Pinpoint the cell where the given text exists, returning its (x, y) midpoint coordinate. 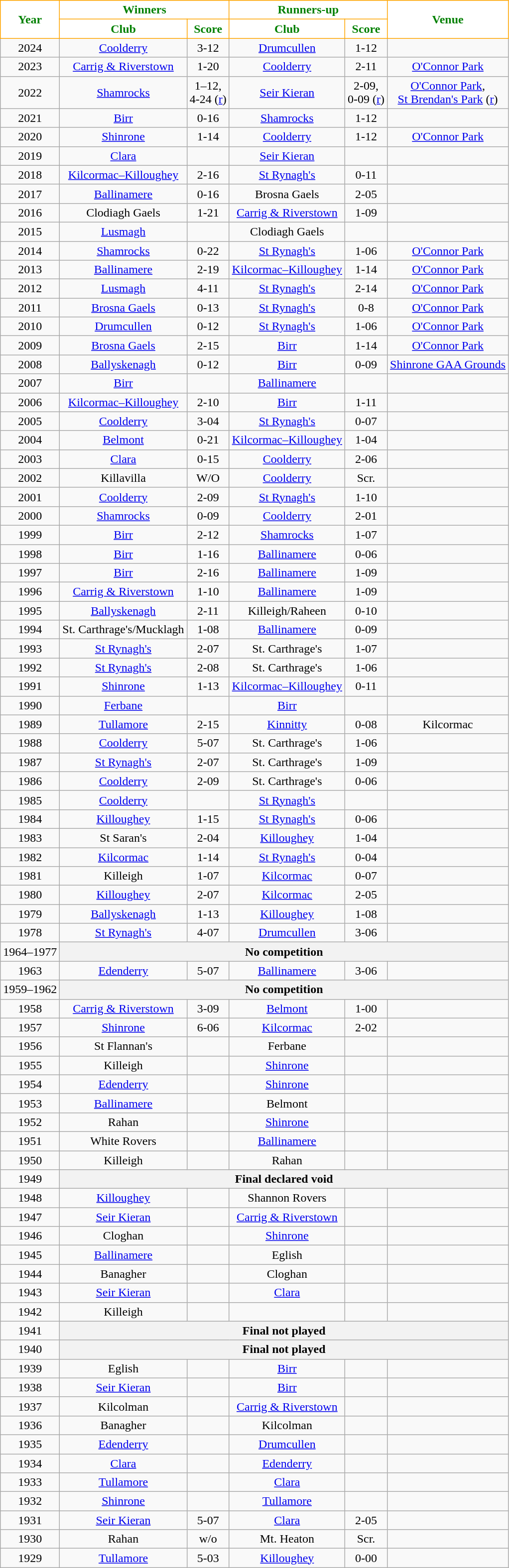
2004 (30, 440)
Winners (144, 10)
1998 (30, 554)
Final declared void (284, 1179)
2021 (30, 118)
White Rovers (124, 1141)
2-19 (208, 270)
1933 (30, 1482)
1931 (30, 1520)
1958 (30, 1008)
1957 (30, 1027)
1940 (30, 1349)
1956 (30, 1046)
2-06 (367, 459)
2024 (30, 48)
St. Carthrage's/Mucklagh (124, 630)
1952 (30, 1122)
1929 (30, 1558)
2020 (30, 137)
0-21 (208, 440)
1946 (30, 1236)
3-09 (208, 1008)
0-8 (367, 308)
2017 (30, 194)
1936 (30, 1425)
2-10 (208, 402)
2-09,0-09 (r) (367, 93)
0-15 (208, 459)
2022 (30, 93)
1941 (30, 1331)
1996 (30, 592)
1951 (30, 1141)
0-08 (367, 724)
1995 (30, 611)
2011 (30, 308)
2016 (30, 213)
1993 (30, 649)
W/O (208, 478)
4-07 (208, 933)
1-15 (208, 819)
2003 (30, 459)
2010 (30, 327)
1953 (30, 1103)
1932 (30, 1501)
2-08 (208, 668)
Killavilla (124, 478)
2-14 (367, 289)
1944 (30, 1274)
2000 (30, 516)
1985 (30, 800)
1991 (30, 686)
3-12 (208, 48)
2008 (30, 364)
1989 (30, 724)
1935 (30, 1444)
1994 (30, 630)
1963 (30, 971)
1959–1962 (30, 990)
2015 (30, 231)
4-11 (208, 289)
1990 (30, 705)
1-21 (208, 213)
1934 (30, 1463)
1–12,4-24 (r) (208, 93)
3-04 (208, 421)
1939 (30, 1368)
0-22 (208, 250)
1948 (30, 1198)
2019 (30, 156)
1-20 (208, 67)
2018 (30, 175)
Kinnitty (287, 724)
1947 (30, 1217)
0-10 (367, 611)
1950 (30, 1160)
5-03 (208, 1558)
1942 (30, 1312)
1982 (30, 857)
1943 (30, 1293)
1981 (30, 876)
1997 (30, 573)
1-00 (367, 1008)
Runners-up (308, 10)
2001 (30, 497)
2012 (30, 289)
Year (30, 19)
1980 (30, 895)
2005 (30, 421)
St Flannan's (124, 1046)
1984 (30, 819)
2-12 (208, 535)
1949 (30, 1179)
1954 (30, 1084)
1-11 (367, 402)
2002 (30, 478)
Shinrone GAA Grounds (448, 364)
O'Connor Park,St Brendan's Park (r) (448, 93)
1945 (30, 1255)
2014 (30, 250)
1988 (30, 743)
1987 (30, 762)
6-06 (208, 1027)
Killeigh/Raheen (287, 611)
1937 (30, 1406)
1978 (30, 933)
1992 (30, 668)
Mt. Heaton (287, 1539)
0-13 (208, 308)
2023 (30, 67)
2-04 (208, 838)
1964–1977 (30, 952)
1999 (30, 535)
2-02 (367, 1027)
1986 (30, 781)
w/o (208, 1539)
Venue (448, 19)
2007 (30, 383)
0-04 (367, 857)
Shannon Rovers (287, 1198)
1930 (30, 1539)
1983 (30, 838)
1979 (30, 914)
0-00 (367, 1558)
1955 (30, 1065)
2006 (30, 402)
2009 (30, 345)
1938 (30, 1387)
1-16 (208, 554)
2013 (30, 270)
2-01 (367, 516)
St Saran's (124, 838)
